Scan for the cell matching the given text and deliver its [X, Y] coordinate at center. 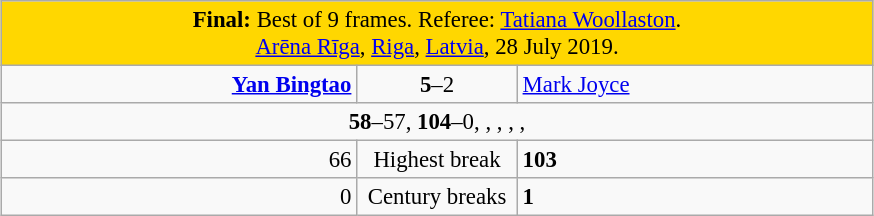
66 [179, 160]
Mark Joyce [695, 85]
58–57, 104–0, , , , , [437, 122]
Yan Bingtao [179, 85]
Century breaks [438, 197]
1 [695, 197]
103 [695, 160]
Final: Best of 9 frames. Referee: Tatiana Woollaston.Arēna Rīga, Riga, Latvia, 28 July 2019. [437, 34]
Highest break [438, 160]
0 [179, 197]
5–2 [438, 85]
